Pinpoint the cell where the given text exists, returning its [X, Y] midpoint coordinate. 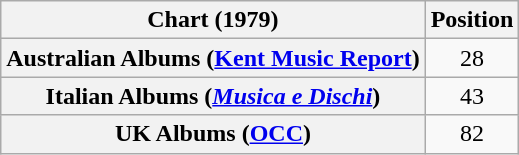
28 [472, 58]
Italian Albums (Musica e Dischi) [213, 96]
Position [472, 20]
43 [472, 96]
82 [472, 134]
Australian Albums (Kent Music Report) [213, 58]
Chart (1979) [213, 20]
UK Albums (OCC) [213, 134]
